Pinpoint the cell where the given text exists, returning its [X, Y] midpoint coordinate. 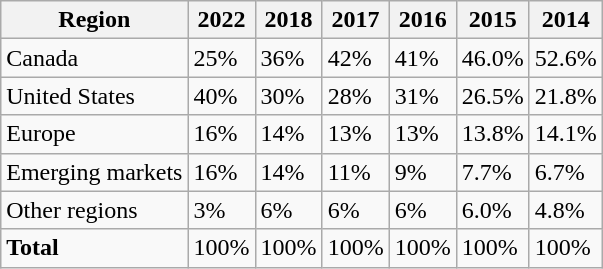
3% [222, 210]
14.1% [566, 134]
31% [422, 96]
41% [422, 58]
2018 [288, 20]
25% [222, 58]
9% [422, 172]
Canada [94, 58]
28% [356, 96]
7.7% [492, 172]
6.0% [492, 210]
42% [356, 58]
13.8% [492, 134]
11% [356, 172]
Total [94, 248]
2016 [422, 20]
30% [288, 96]
Region [94, 20]
Other regions [94, 210]
36% [288, 58]
United States [94, 96]
6.7% [566, 172]
4.8% [566, 210]
40% [222, 96]
2014 [566, 20]
21.8% [566, 96]
Emerging markets [94, 172]
46.0% [492, 58]
2015 [492, 20]
Europe [94, 134]
2022 [222, 20]
2017 [356, 20]
52.6% [566, 58]
26.5% [492, 96]
